Provide the [X, Y] coordinate of the cell's center where the given text is located.  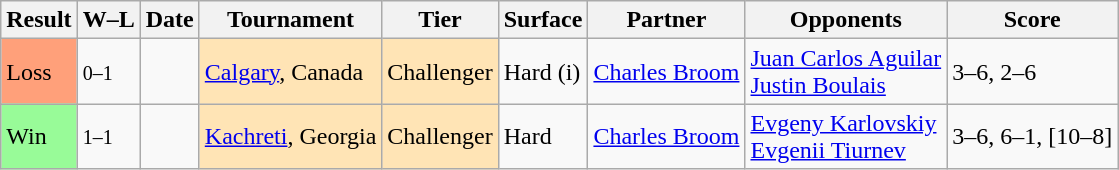
Result [39, 20]
Opponents [846, 20]
3–6, 6–1, [10–8] [1032, 136]
Hard [543, 136]
Juan Carlos Aguilar Justin Boulais [846, 72]
1–1 [108, 136]
Hard (i) [543, 72]
W–L [108, 20]
Date [170, 20]
Partner [666, 20]
Evgeny Karlovskiy Evgenii Tiurnev [846, 136]
0–1 [108, 72]
3–6, 2–6 [1032, 72]
Calgary, Canada [290, 72]
Surface [543, 20]
Loss [39, 72]
Win [39, 136]
Score [1032, 20]
Kachreti, Georgia [290, 136]
Tournament [290, 20]
Tier [440, 20]
